Return [x, y] of the center of cell containing provided text 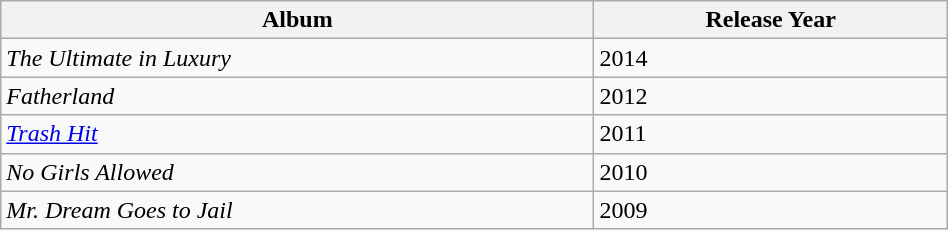
2011 [770, 134]
No Girls Allowed [298, 172]
The Ultimate in Luxury [298, 58]
Mr. Dream Goes to Jail [298, 210]
2009 [770, 210]
2014 [770, 58]
Album [298, 20]
Release Year [770, 20]
2010 [770, 172]
Trash Hit [298, 134]
Fatherland [298, 96]
2012 [770, 96]
